Return [X, Y] of the center of cell containing provided text 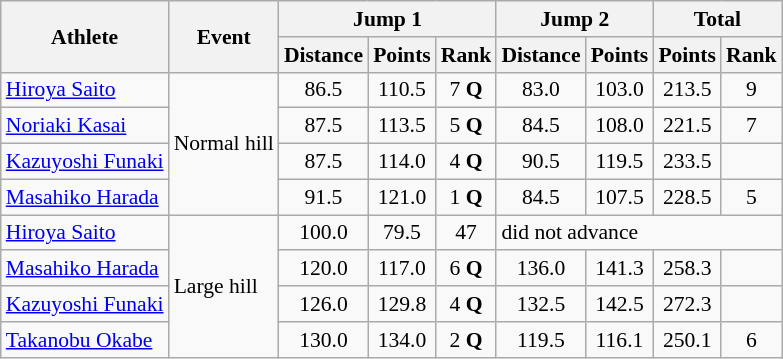
129.8 [402, 304]
79.5 [402, 233]
108.0 [620, 126]
221.5 [687, 126]
90.5 [540, 162]
114.0 [402, 162]
Jump 2 [574, 19]
Takanobu Okabe [85, 340]
86.5 [324, 90]
Jump 1 [388, 19]
136.0 [540, 269]
7 Q [466, 90]
250.1 [687, 340]
272.3 [687, 304]
213.5 [687, 90]
258.3 [687, 269]
228.5 [687, 197]
113.5 [402, 126]
did not advance [638, 233]
103.0 [620, 90]
Total [717, 19]
6 Q [466, 269]
117.0 [402, 269]
83.0 [540, 90]
91.5 [324, 197]
9 [752, 90]
233.5 [687, 162]
7 [752, 126]
47 [466, 233]
121.0 [402, 197]
6 [752, 340]
134.0 [402, 340]
141.3 [620, 269]
142.5 [620, 304]
1 Q [466, 197]
5 [752, 197]
Athlete [85, 36]
Normal hill [224, 143]
Large hill [224, 286]
126.0 [324, 304]
100.0 [324, 233]
Noriaki Kasai [85, 126]
130.0 [324, 340]
132.5 [540, 304]
110.5 [402, 90]
2 Q [466, 340]
116.1 [620, 340]
107.5 [620, 197]
Event [224, 36]
5 Q [466, 126]
120.0 [324, 269]
